For the text-containing cell, return its midpoint in (X, Y) coordinate format. 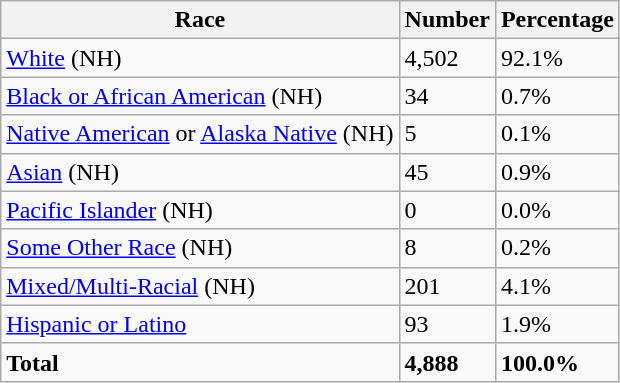
4,502 (447, 58)
White (NH) (200, 58)
0 (447, 210)
4,888 (447, 362)
Native American or Alaska Native (NH) (200, 134)
8 (447, 248)
0.0% (557, 210)
Pacific Islander (NH) (200, 210)
1.9% (557, 324)
34 (447, 96)
0.9% (557, 172)
Mixed/Multi-Racial (NH) (200, 286)
0.1% (557, 134)
100.0% (557, 362)
92.1% (557, 58)
4.1% (557, 286)
0.7% (557, 96)
Asian (NH) (200, 172)
Percentage (557, 20)
Black or African American (NH) (200, 96)
5 (447, 134)
45 (447, 172)
93 (447, 324)
0.2% (557, 248)
201 (447, 286)
Some Other Race (NH) (200, 248)
Number (447, 20)
Race (200, 20)
Total (200, 362)
Hispanic or Latino (200, 324)
